Output the (x, y) coordinate of the center of the cell containing the given text.  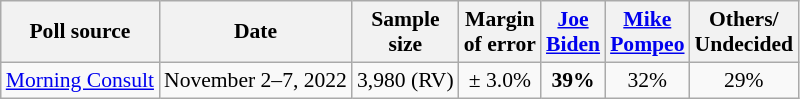
November 2–7, 2022 (256, 80)
JoeBiden (573, 32)
± 3.0% (500, 80)
3,980 (RV) (406, 80)
Date (256, 32)
Poll source (80, 32)
Marginof error (500, 32)
Morning Consult (80, 80)
32% (647, 80)
MikePompeo (647, 32)
29% (744, 80)
39% (573, 80)
Others/Undecided (744, 32)
Samplesize (406, 32)
